Output the [X, Y] coordinate of the center of the cell containing the given text.  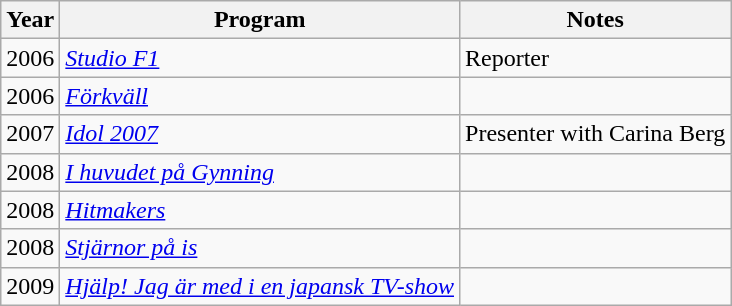
Stjärnor på is [260, 248]
Presenter with Carina Berg [596, 134]
Reporter [596, 58]
Program [260, 20]
Year [30, 20]
Förkväll [260, 96]
Idol 2007 [260, 134]
2007 [30, 134]
Hitmakers [260, 210]
Hjälp! Jag är med i en japansk TV-show [260, 286]
Studio F1 [260, 58]
2009 [30, 286]
I huvudet på Gynning [260, 172]
Notes [596, 20]
